Provide the [X, Y] coordinate of the cell's center where the given text is located.  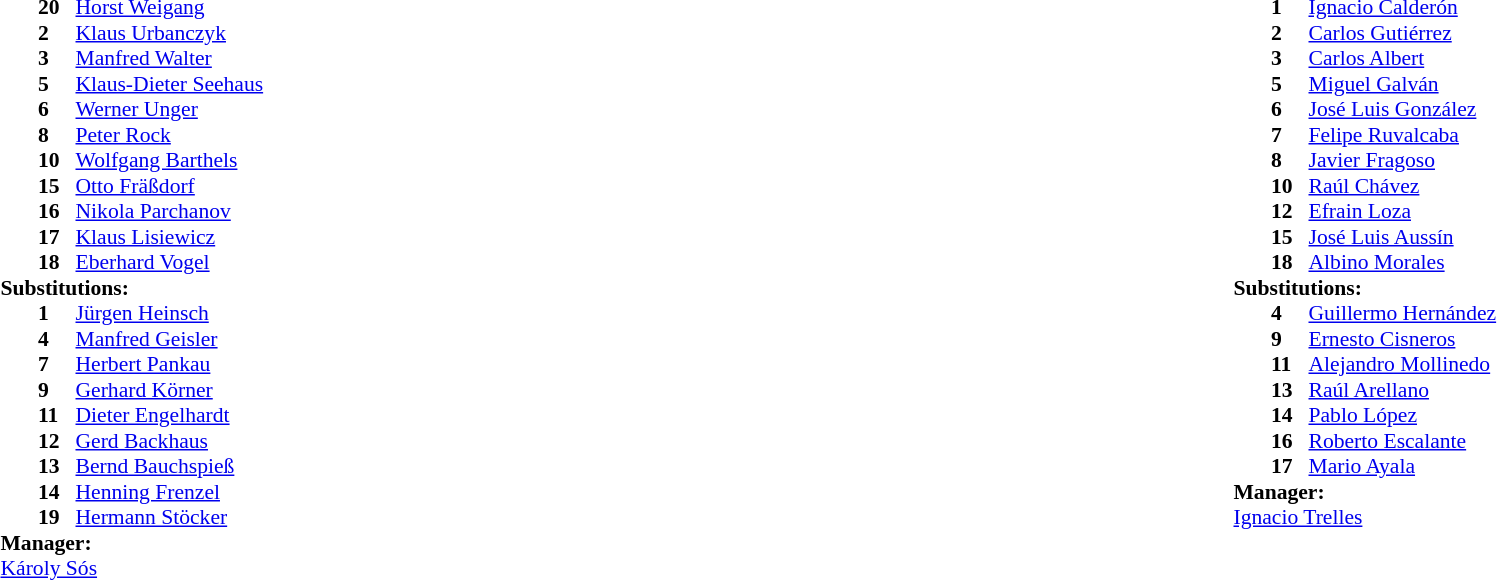
Carlos Albert [1402, 59]
Werner Unger [170, 109]
Roberto Escalante [1402, 441]
Eberhard Vogel [170, 263]
Miguel Galván [1402, 84]
Javier Fragoso [1402, 161]
Raúl Chávez [1402, 186]
Albino Morales [1402, 263]
Nikola Parchanov [170, 211]
Bernd Bauchspieß [170, 467]
Pablo López [1402, 415]
Mario Ayala [1402, 467]
José Luis Aussín [1402, 237]
Felipe Ruvalcaba [1402, 135]
Raúl Arellano [1402, 390]
Klaus Urbanczyk [170, 33]
Jürgen Heinsch [170, 313]
Klaus-Dieter Seehaus [170, 84]
José Luis González [1402, 109]
Gerd Backhaus [170, 441]
Henning Frenzel [170, 492]
Carlos Gutiérrez [1402, 33]
Gerhard Körner [170, 390]
Klaus Lisiewicz [170, 237]
Ernesto Cisneros [1402, 339]
Hermann Stöcker [170, 517]
Efrain Loza [1402, 211]
Otto Fräßdorf [170, 186]
Manfred Geisler [170, 339]
Guillermo Hernández [1402, 313]
19 [57, 517]
Manfred Walter [170, 59]
Herbert Pankau [170, 365]
Alejandro Mollinedo [1402, 365]
Ignacio Trelles [1366, 517]
Peter Rock [170, 135]
Wolfgang Barthels [170, 161]
Dieter Engelhardt [170, 415]
1 [57, 313]
